Return [X, Y] of the center of cell containing provided text 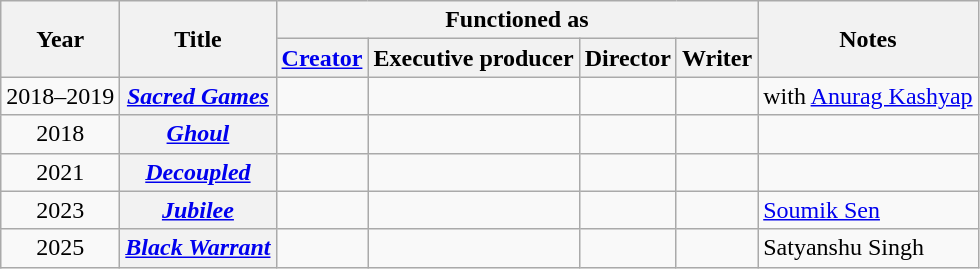
Writer [716, 58]
Sacred Games [198, 96]
Creator [322, 58]
Soumik Sen [868, 210]
2018 [60, 134]
Decoupled [198, 172]
Director [628, 58]
2023 [60, 210]
Year [60, 39]
2025 [60, 248]
2021 [60, 172]
Executive producer [474, 58]
Ghoul [198, 134]
Title [198, 39]
with Anurag Kashyap [868, 96]
Satyanshu Singh [868, 248]
Jubilee [198, 210]
Notes [868, 39]
Functioned as [517, 20]
Black Warrant [198, 248]
2018–2019 [60, 96]
